Return (x, y) of the center of cell containing provided text 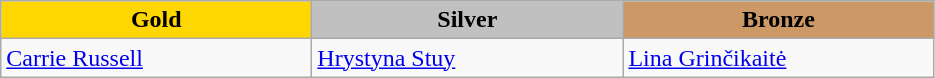
Lina Grinčikaitė (778, 58)
Silver (468, 20)
Carrie Russell (156, 58)
Gold (156, 20)
Bronze (778, 20)
Hrystyna Stuy (468, 58)
